Extract the (x, y) coordinate from the center of the cell holding the provided text.  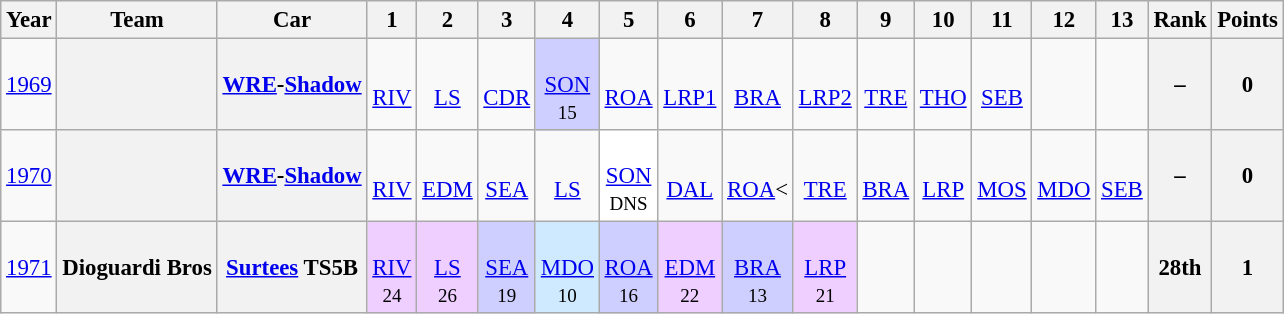
DAL (690, 176)
Car (292, 20)
MDO10 (567, 268)
Dioguardi Bros (137, 268)
EDM (448, 176)
LRP21 (825, 268)
LRP (944, 176)
Year (29, 20)
LRP2 (825, 85)
7 (758, 20)
THO (944, 85)
Team (137, 20)
4 (567, 20)
8 (825, 20)
ROA< (758, 176)
LS26 (448, 268)
28th (1180, 268)
SON15 (567, 85)
Points (1248, 20)
SEA19 (506, 268)
MOS (1002, 176)
13 (1122, 20)
11 (1002, 20)
1970 (29, 176)
SONDNS (628, 176)
10 (944, 20)
1971 (29, 268)
9 (886, 20)
6 (690, 20)
RIV24 (392, 268)
EDM22 (690, 268)
Rank (1180, 20)
2 (448, 20)
1969 (29, 85)
12 (1064, 20)
SEA (506, 176)
LRP1 (690, 85)
ROA16 (628, 268)
BRA13 (758, 268)
3 (506, 20)
CDR (506, 85)
5 (628, 20)
MDO (1064, 176)
Surtees TS5B (292, 268)
ROA (628, 85)
